Detect which cell encompasses the target text, then output its [X, Y] center coordinate. 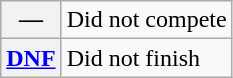
Did not compete [146, 20]
Did not finish [146, 58]
— [31, 20]
DNF [31, 58]
